Identify which cell holds the provided text, then report its [x, y] central coordinate. 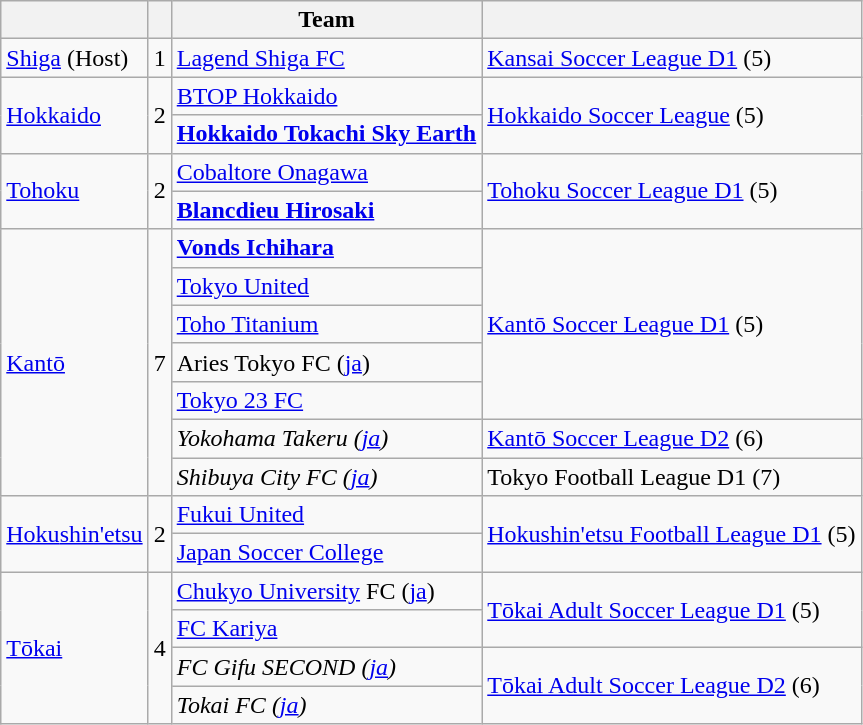
Shibuya City FC (ja) [326, 477]
Hokkaido Soccer League (5) [672, 115]
BTOP Hokkaido [326, 96]
Tōkai Adult Soccer League D2 (6) [672, 686]
Hokushin'etsu [74, 534]
Shiga (Host) [74, 58]
Cobaltore Onagawa [326, 172]
4 [160, 648]
Kantō [74, 362]
Kantō Soccer League D2 (6) [672, 438]
Tokyo Football League D1 (7) [672, 477]
Tohoku [74, 191]
Blancdieu Hirosaki [326, 210]
Toho Titanium [326, 324]
7 [160, 362]
Tōkai [74, 648]
Aries Tokyo FC (ja) [326, 362]
Yokohama Takeru (ja) [326, 438]
1 [160, 58]
Kantō Soccer League D1 (5) [672, 324]
Team [326, 20]
Hokkaido [74, 115]
Tokyo United [326, 286]
Hokkaido Tokachi Sky Earth [326, 134]
Tokai FC (ja) [326, 705]
Tokyo 23 FC [326, 400]
Tōkai Adult Soccer League D1 (5) [672, 610]
Hokushin'etsu Football League D1 (5) [672, 534]
FC Kariya [326, 629]
Chukyo University FC (ja) [326, 591]
Lagend Shiga FC [326, 58]
Kansai Soccer League D1 (5) [672, 58]
Vonds Ichihara [326, 248]
Tohoku Soccer League D1 (5) [672, 191]
FC Gifu SECOND (ja) [326, 667]
Japan Soccer College [326, 553]
Fukui United [326, 515]
